Determine the [x, y] coordinate at the center of the cell enclosing the given text.  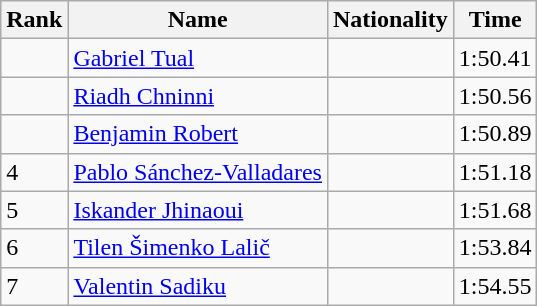
Name [198, 20]
1:51.18 [495, 172]
Rank [34, 20]
1:51.68 [495, 210]
Riadh Chninni [198, 96]
Pablo Sánchez-Valladares [198, 172]
1:54.55 [495, 286]
Benjamin Robert [198, 134]
6 [34, 248]
4 [34, 172]
Nationality [390, 20]
Gabriel Tual [198, 58]
1:50.56 [495, 96]
5 [34, 210]
1:53.84 [495, 248]
Tilen Šimenko Lalič [198, 248]
1:50.89 [495, 134]
Valentin Sadiku [198, 286]
7 [34, 286]
Time [495, 20]
Iskander Jhinaoui [198, 210]
1:50.41 [495, 58]
